Determine the (X, Y) coordinate at the center of the cell enclosing the given text.  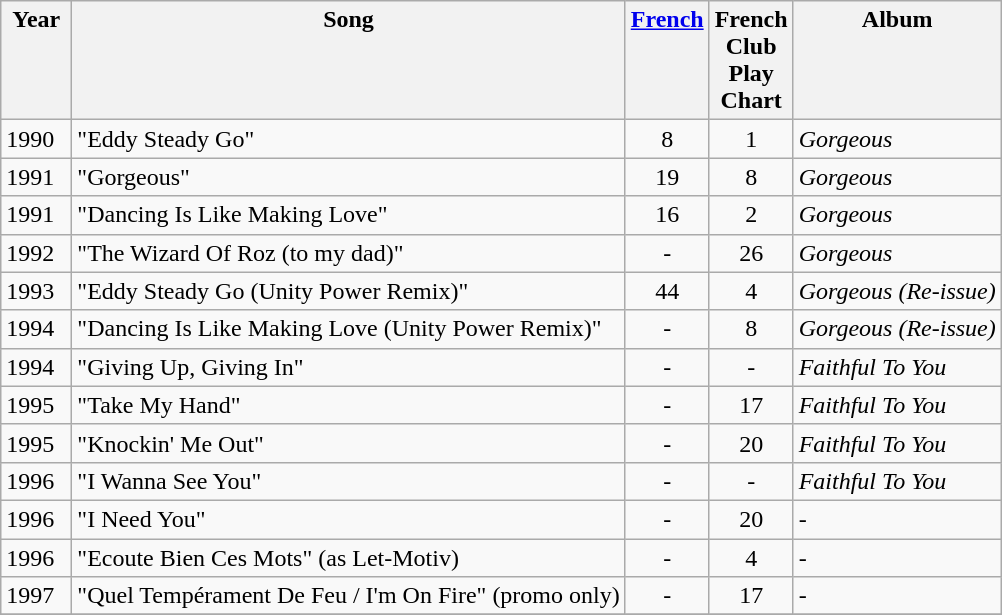
1992 (36, 253)
1993 (36, 291)
Album (897, 60)
Song (348, 60)
44 (667, 291)
French Club Play Chart (751, 60)
"Take My Hand" (348, 405)
French (667, 60)
16 (667, 215)
"Eddy Steady Go" (348, 139)
19 (667, 177)
"Dancing Is Like Making Love" (348, 215)
"I Wanna See You" (348, 481)
"Eddy Steady Go (Unity Power Remix)" (348, 291)
"Giving Up, Giving In" (348, 367)
"I Need You" (348, 519)
"Gorgeous" (348, 177)
1 (751, 139)
"The Wizard Of Roz (to my dad)" (348, 253)
26 (751, 253)
1997 (36, 596)
"Knockin' Me Out" (348, 443)
2 (751, 215)
1990 (36, 139)
"Ecoute Bien Ces Mots" (as Let-Motiv) (348, 557)
"Quel Tempérament De Feu / I'm On Fire" (promo only) (348, 596)
Year (36, 60)
"Dancing Is Like Making Love (Unity Power Remix)" (348, 329)
